Scan for the cell matching the given text and deliver its (X, Y) coordinate at center. 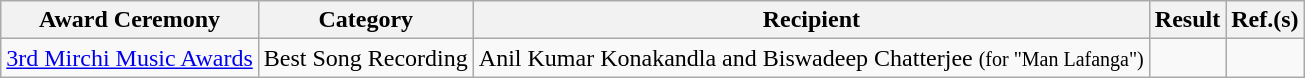
Result (1187, 20)
Anil Kumar Konakandla and Biswadeep Chatterjee (for "Man Lafanga") (811, 58)
Ref.(s) (1265, 20)
Best Song Recording (366, 58)
Award Ceremony (130, 20)
3rd Mirchi Music Awards (130, 58)
Category (366, 20)
Recipient (811, 20)
